Return the (x, y) coordinate for the center point of the cell that contains the specified text.  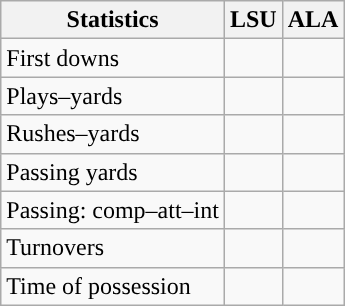
First downs (113, 58)
Passing: comp–att–int (113, 210)
Statistics (113, 20)
Passing yards (113, 172)
ALA (313, 20)
Plays–yards (113, 96)
Rushes–yards (113, 134)
LSU (253, 20)
Time of possession (113, 286)
Turnovers (113, 248)
